Pinpoint the cell where the given text exists, returning its (X, Y) midpoint coordinate. 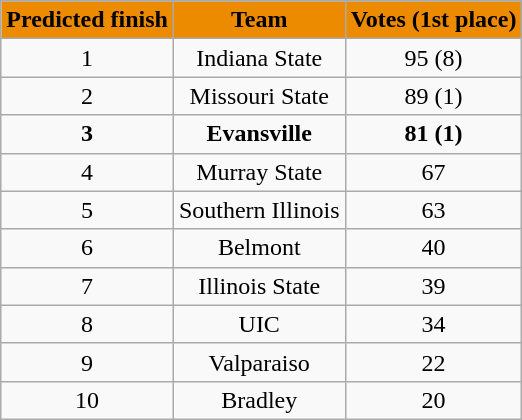
Votes (1st place) (434, 20)
20 (434, 400)
7 (88, 286)
8 (88, 324)
Murray State (259, 172)
UIC (259, 324)
40 (434, 248)
Predicted finish (88, 20)
2 (88, 96)
4 (88, 172)
Indiana State (259, 58)
89 (1) (434, 96)
63 (434, 210)
81 (1) (434, 134)
67 (434, 172)
34 (434, 324)
Missouri State (259, 96)
Southern Illinois (259, 210)
9 (88, 362)
Evansville (259, 134)
10 (88, 400)
Belmont (259, 248)
Team (259, 20)
39 (434, 286)
22 (434, 362)
Bradley (259, 400)
Illinois State (259, 286)
6 (88, 248)
1 (88, 58)
Valparaiso (259, 362)
95 (8) (434, 58)
5 (88, 210)
3 (88, 134)
